Locate the cell with the specified text and output its (X, Y) center coordinate. 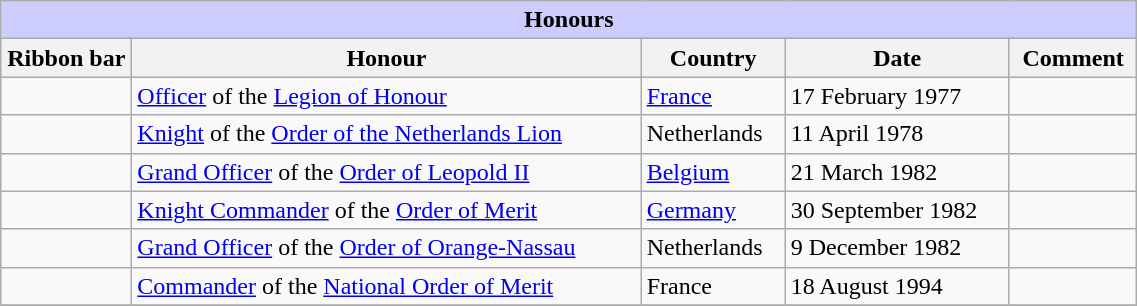
11 April 1978 (897, 134)
Comment (1073, 58)
Ribbon bar (66, 58)
17 February 1977 (897, 96)
Officer of the Legion of Honour (386, 96)
21 March 1982 (897, 172)
18 August 1994 (897, 286)
30 September 1982 (897, 210)
Commander of the National Order of Merit (386, 286)
Knight of the Order of the Netherlands Lion (386, 134)
Grand Officer of the Order of Orange-Nassau (386, 248)
Country (713, 58)
Belgium (713, 172)
Honours (569, 20)
Grand Officer of the Order of Leopold II (386, 172)
Knight Commander of the Order of Merit (386, 210)
Date (897, 58)
Honour (386, 58)
9 December 1982 (897, 248)
Germany (713, 210)
